Find where the given text appears and provide that cell's center as [X, Y] coordinate. 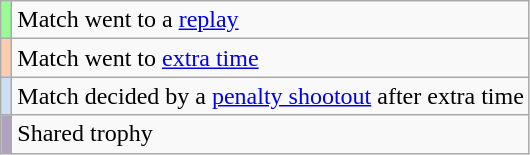
Match went to extra time [271, 58]
Match went to a replay [271, 20]
Match decided by a penalty shootout after extra time [271, 96]
Shared trophy [271, 134]
